Pinpoint the cell where the given text exists, returning its (X, Y) midpoint coordinate. 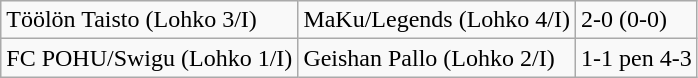
1-1 pen 4-3 (637, 58)
Geishan Pallo (Lohko 2/I) (437, 58)
MaKu/Legends (Lohko 4/I) (437, 20)
Töölön Taisto (Lohko 3/I) (150, 20)
FC POHU/Swigu (Lohko 1/I) (150, 58)
2-0 (0-0) (637, 20)
